Detect which cell encompasses the target text, then output its (X, Y) center coordinate. 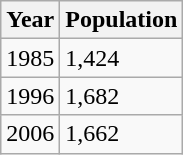
1,682 (122, 96)
1996 (30, 96)
2006 (30, 134)
1,424 (122, 58)
Year (30, 20)
1985 (30, 58)
1,662 (122, 134)
Population (122, 20)
